Return (x, y) of the center of cell containing provided text 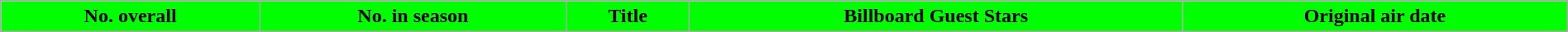
Original air date (1375, 16)
Title (627, 16)
No. overall (131, 16)
Billboard Guest Stars (936, 16)
No. in season (413, 16)
